Extract the (x, y) coordinate from the center of the cell holding the provided text.  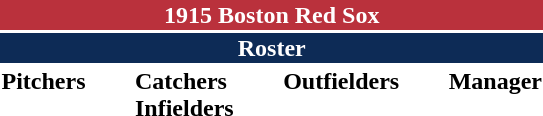
1915 Boston Red Sox (272, 15)
Roster (272, 48)
